Output the (X, Y) coordinate of the center of the cell containing the given text.  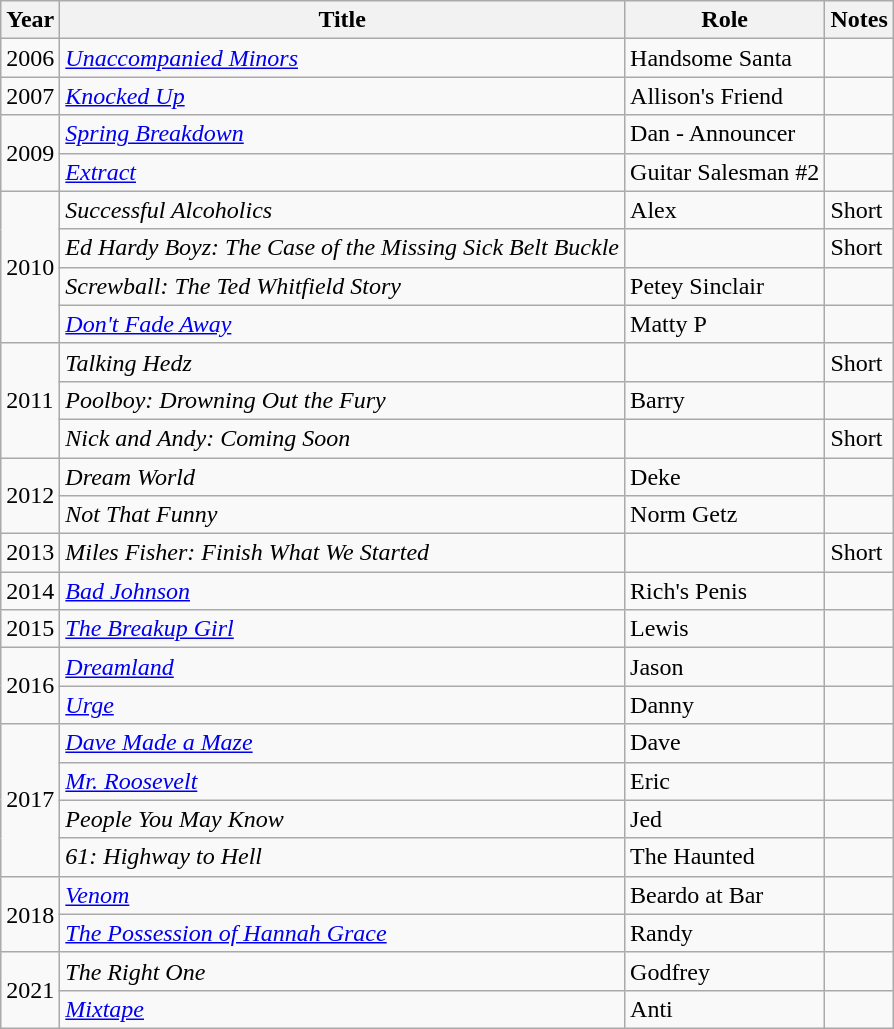
Rich's Penis (725, 591)
Ed Hardy Boyz: The Case of the Missing Sick Belt Buckle (342, 248)
2009 (30, 153)
Jason (725, 667)
Extract (342, 172)
Godfrey (725, 971)
2012 (30, 496)
Venom (342, 895)
Urge (342, 705)
Beardo at Bar (725, 895)
Randy (725, 933)
Allison's Friend (725, 96)
Jed (725, 819)
2011 (30, 400)
Spring Breakdown (342, 134)
Miles Fisher: Finish What We Started (342, 553)
2021 (30, 990)
Anti (725, 1009)
Poolboy: Drowning Out the Fury (342, 400)
The Haunted (725, 857)
Alex (725, 210)
2015 (30, 629)
Screwball: The Ted Whitfield Story (342, 286)
2007 (30, 96)
2010 (30, 267)
Eric (725, 781)
Dave Made a Maze (342, 743)
Unaccompanied Minors (342, 58)
Nick and Andy: Coming Soon (342, 438)
2006 (30, 58)
Dream World (342, 477)
People You May Know (342, 819)
Don't Fade Away (342, 324)
Danny (725, 705)
The Possession of Hannah Grace (342, 933)
2014 (30, 591)
Norm Getz (725, 515)
Title (342, 20)
Dan - Announcer (725, 134)
The Breakup Girl (342, 629)
Deke (725, 477)
Lewis (725, 629)
2017 (30, 800)
Knocked Up (342, 96)
Handsome Santa (725, 58)
Bad Johnson (342, 591)
The Right One (342, 971)
Not That Funny (342, 515)
2018 (30, 914)
61: Highway to Hell (342, 857)
Petey Sinclair (725, 286)
Mr. Roosevelt (342, 781)
Dave (725, 743)
Year (30, 20)
Notes (859, 20)
Matty P (725, 324)
Guitar Salesman #2 (725, 172)
Talking Hedz (342, 362)
Barry (725, 400)
2013 (30, 553)
Mixtape (342, 1009)
Role (725, 20)
Dreamland (342, 667)
Successful Alcoholics (342, 210)
2016 (30, 686)
